Search for the cell housing the specified text and yield its [X, Y] center coordinate. 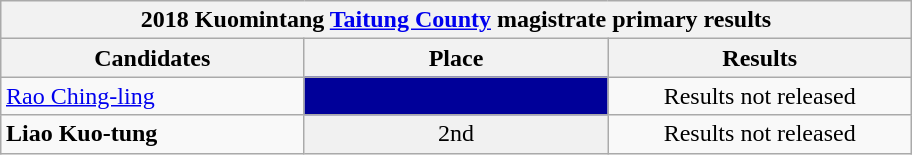
Place [456, 58]
Candidates [152, 58]
Rao Ching-ling [152, 96]
Results [760, 58]
2018 Kuomintang Taitung County magistrate primary results [456, 20]
Liao Kuo-tung [152, 134]
2nd [456, 134]
